For the text-containing cell, return its midpoint in [x, y] coordinate format. 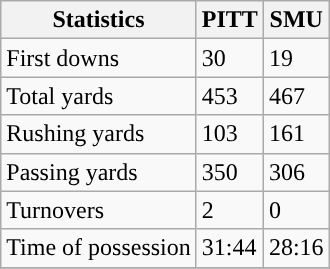
28:16 [296, 248]
Total yards [99, 96]
Statistics [99, 20]
PITT [230, 20]
306 [296, 172]
30 [230, 58]
Time of possession [99, 248]
Passing yards [99, 172]
0 [296, 210]
19 [296, 58]
453 [230, 96]
161 [296, 134]
First downs [99, 58]
350 [230, 172]
Rushing yards [99, 134]
SMU [296, 20]
Turnovers [99, 210]
2 [230, 210]
103 [230, 134]
31:44 [230, 248]
467 [296, 96]
